Output the [x, y] coordinate of the center of the cell containing the given text.  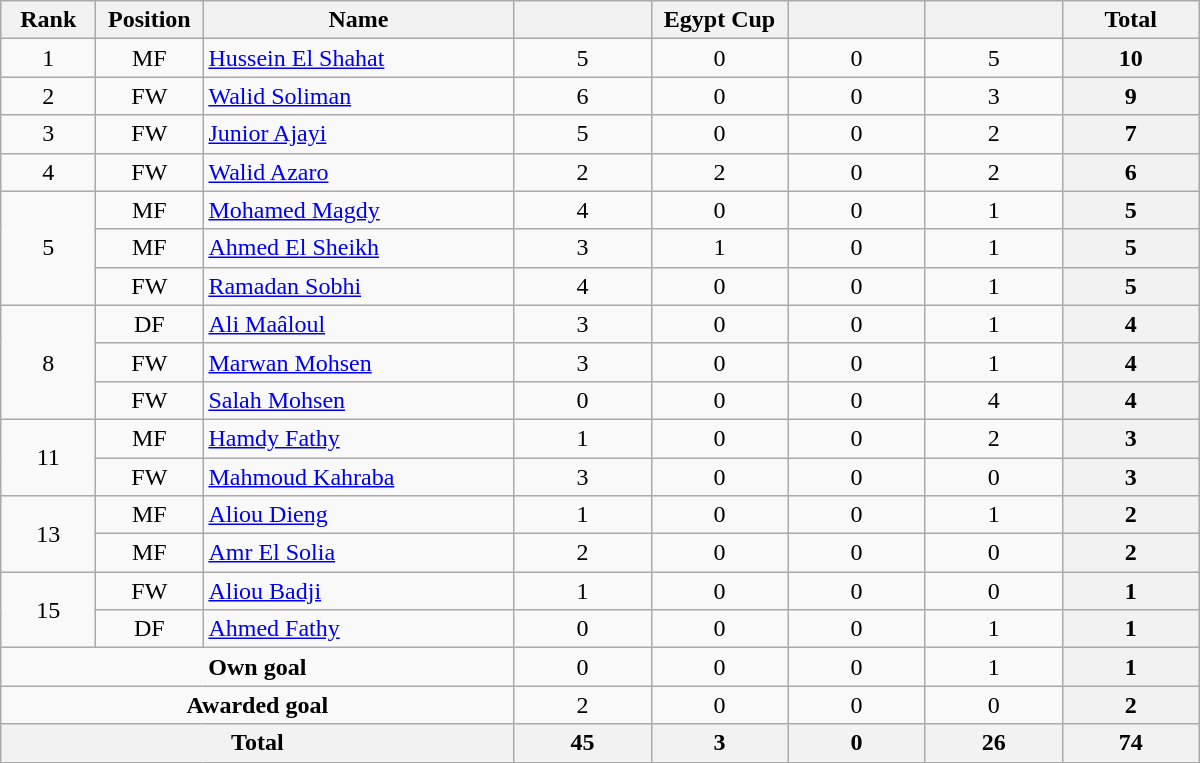
Walid Azaro [358, 172]
Rank [48, 20]
45 [582, 743]
Mahmoud Kahraba [358, 477]
Ahmed Fathy [358, 629]
Salah Mohsen [358, 400]
Junior Ajayi [358, 134]
Own goal [258, 667]
Ali Maâloul [358, 324]
Marwan Mohsen [358, 362]
Name [358, 20]
Aliou Dieng [358, 515]
Aliou Badji [358, 591]
Awarded goal [258, 705]
26 [994, 743]
Hamdy Fathy [358, 438]
15 [48, 610]
Ahmed El Sheikh [358, 248]
Position [150, 20]
74 [1130, 743]
7 [1130, 134]
Hussein El Shahat [358, 58]
Mohamed Magdy [358, 210]
10 [1130, 58]
Egypt Cup [720, 20]
Walid Soliman [358, 96]
9 [1130, 96]
Amr El Solia [358, 553]
11 [48, 457]
Ramadan Sobhi [358, 286]
8 [48, 362]
13 [48, 534]
